Find where the given text appears and provide that cell's center as (x, y) coordinate. 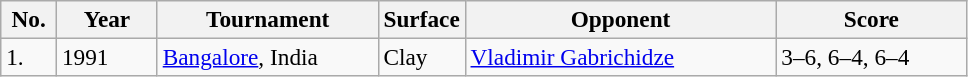
Vladimir Gabrichidze (620, 57)
1991 (108, 57)
Surface (422, 19)
No. (29, 19)
3–6, 6–4, 6–4 (872, 57)
1. (29, 57)
Year (108, 19)
Opponent (620, 19)
Bangalore, India (268, 57)
Score (872, 19)
Clay (422, 57)
Tournament (268, 19)
